Identify which cell holds the provided text, then report its (X, Y) central coordinate. 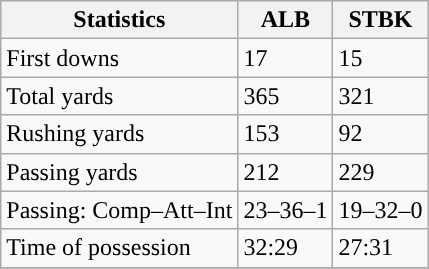
365 (286, 96)
STBK (380, 20)
27:31 (380, 248)
Time of possession (120, 248)
23–36–1 (286, 210)
Passing yards (120, 172)
32:29 (286, 248)
19–32–0 (380, 210)
Rushing yards (120, 134)
17 (286, 58)
212 (286, 172)
15 (380, 58)
First downs (120, 58)
92 (380, 134)
153 (286, 134)
Total yards (120, 96)
ALB (286, 20)
Passing: Comp–Att–Int (120, 210)
229 (380, 172)
Statistics (120, 20)
321 (380, 96)
